Pinpoint the cell where the given text exists, returning its (x, y) midpoint coordinate. 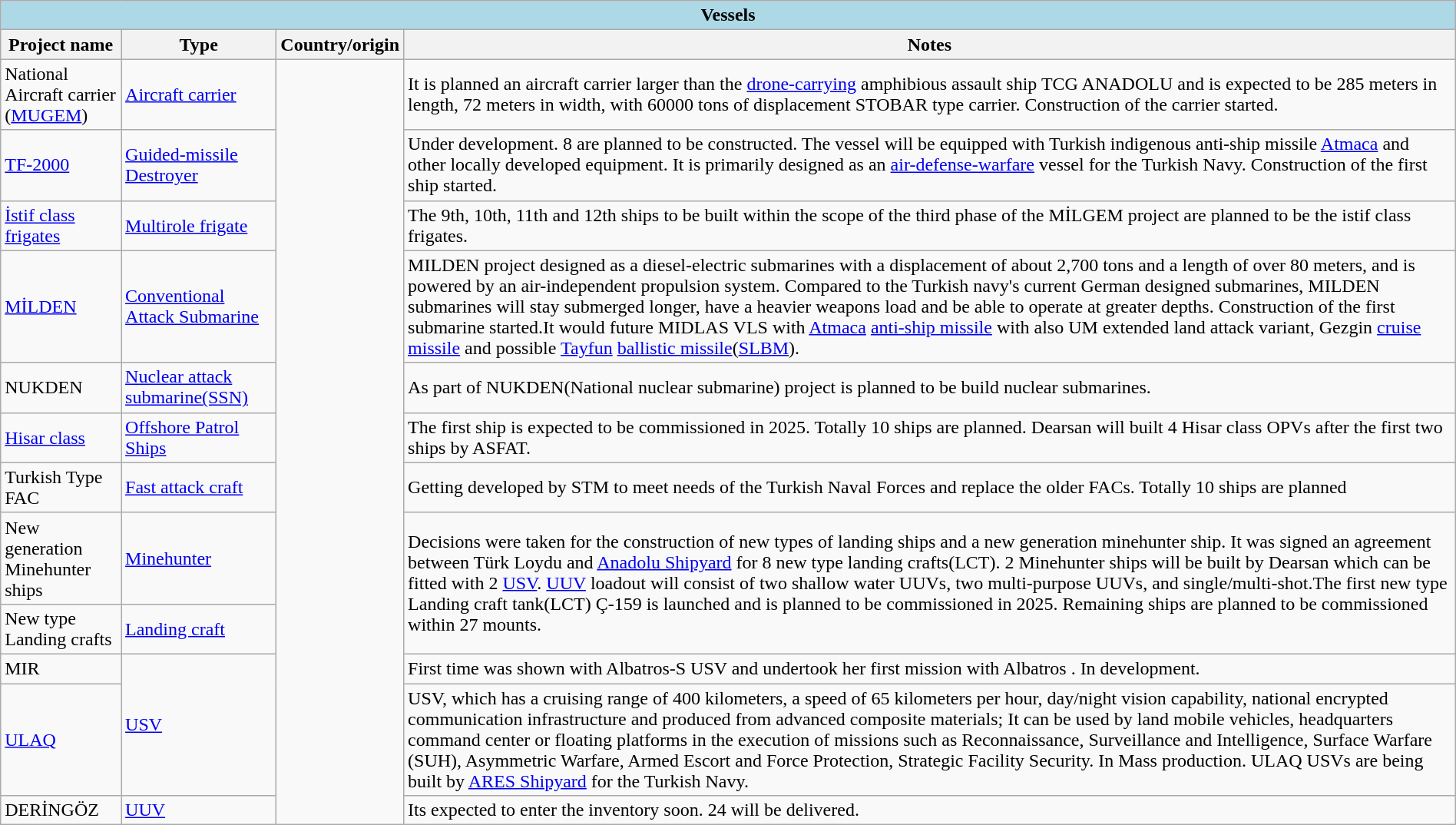
National Aircraft carrier(MUGEM) (61, 94)
Offshore Patrol Ships (199, 438)
Its expected to enter the inventory soon. 24 will be delivered. (930, 810)
Aircraft carrier (199, 94)
Notes (930, 45)
TF-2000 (61, 165)
Country/origin (340, 45)
The 9th, 10th, 11th and 12th ships to be built within the scope of the third phase of the MİLGEM project are planned to be the istif class frigates. (930, 226)
Project name (61, 45)
MİLDEN (61, 306)
Landing craft (199, 628)
Guided-missile Destroyer (199, 165)
DERİNGÖZ (61, 810)
As part of NUKDEN(National nuclear submarine) project is planned to be build nuclear submarines. (930, 387)
MIR (61, 668)
First time was shown with Albatros-S USV and undertook her first mission with Albatros . In development. (930, 668)
Multirole frigate (199, 226)
Hisar class (61, 438)
Vessels (728, 15)
Type (199, 45)
USV (199, 724)
Getting developed by STM to meet needs of the Turkish Naval Forces and replace the older FACs. Totally 10 ships are planned (930, 487)
UUV (199, 810)
Conventional Attack Submarine (199, 306)
New generationMinehunter ships (61, 558)
Nuclear attack submarine(SSN) (199, 387)
ULAQ (61, 740)
Turkish Type FAC (61, 487)
NUKDEN (61, 387)
Fast attack craft (199, 487)
İstif class frigates (61, 226)
New typeLanding crafts (61, 628)
Minehunter (199, 558)
